Output the [X, Y] coordinate of the center of the cell containing the given text.  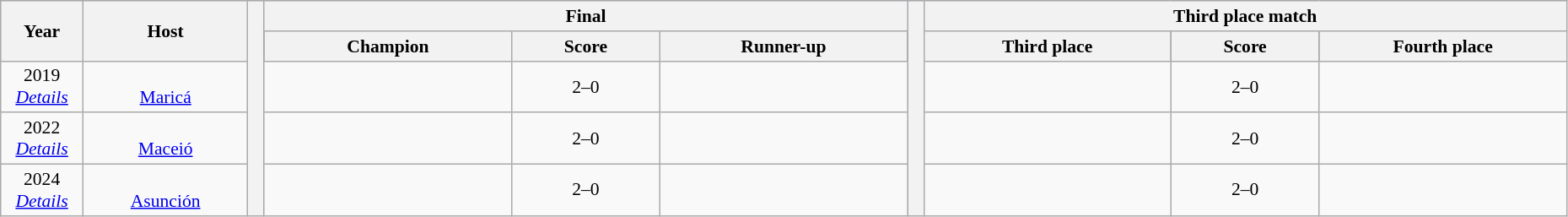
2024Details [42, 191]
Host [165, 30]
2019Details [42, 86]
Third place [1048, 46]
Asunción [165, 191]
Fourth place [1442, 46]
Final [585, 16]
2022Details [42, 138]
Maricá [165, 86]
Maceió [165, 138]
Third place match [1245, 16]
Champion [388, 46]
Year [42, 30]
Runner-up [783, 46]
